Extract the [x, y] coordinate from the center of the cell holding the provided text.  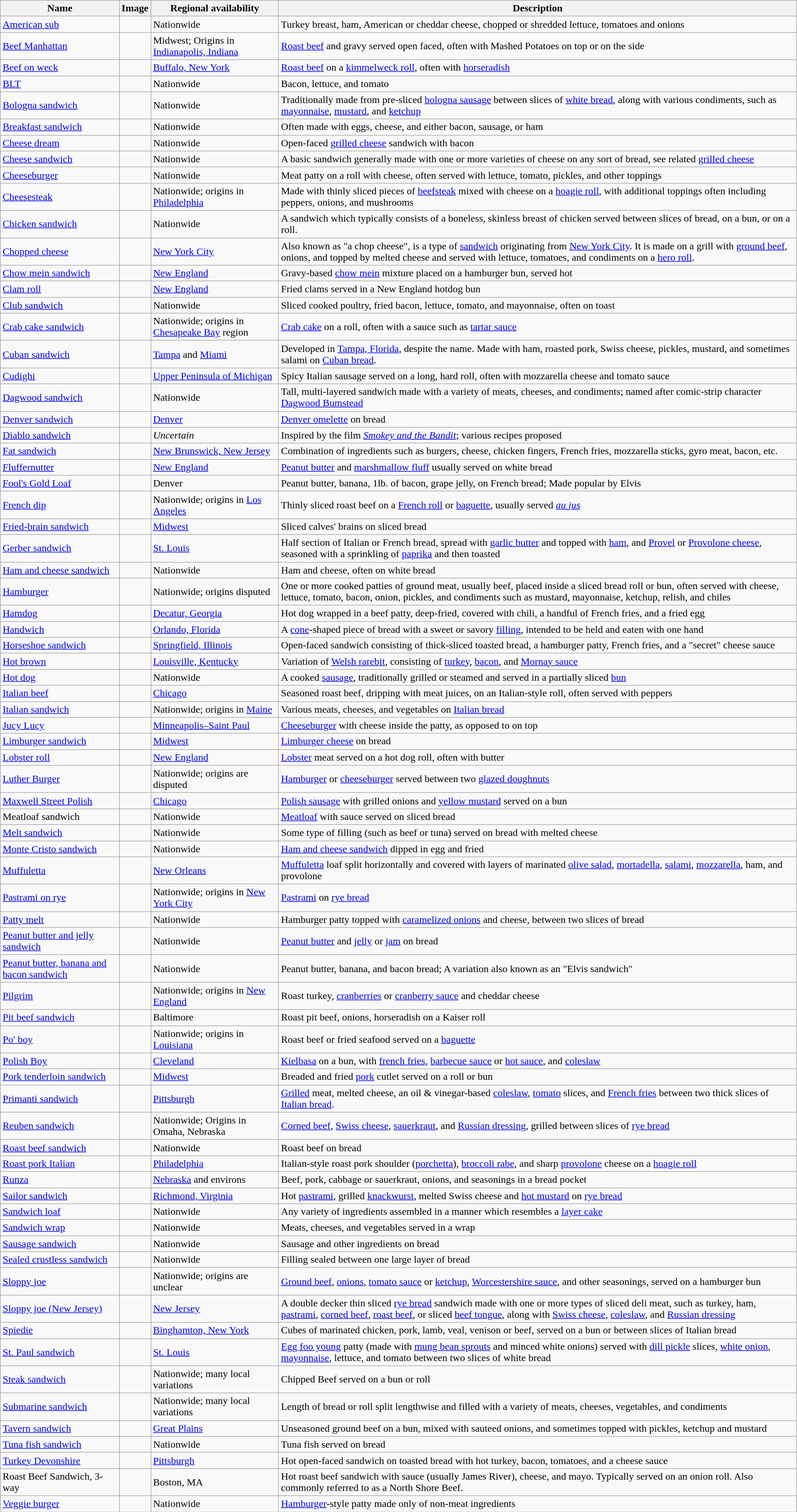
A cone-shaped piece of bread with a sweet or savory filling, intended to be held and eaten with one hand [538, 629]
Tuna fish sandwich [60, 1444]
New Jersey [215, 1308]
Chopped cheese [60, 251]
Open-faced grilled cheese sandwich with bacon [538, 143]
Nationwide; origins are unclear [215, 1282]
Horseshoe sandwich [60, 645]
Buffalo, New York [215, 68]
Combination of ingredients such as burgers, cheese, chicken fingers, French fries, mozzarella sticks, gyro meat, bacon, etc. [538, 451]
Breakfast sandwich [60, 127]
American sub [60, 24]
Chow mein sandwich [60, 273]
Limburger cheese on bread [538, 741]
Fat sandwich [60, 451]
Beef on weck [60, 68]
Sandwich wrap [60, 1228]
Springfield, Illinois [215, 645]
Some type of filling (such as beef or tuna) served on bread with melted cheese [538, 833]
Upper Peninsula of Michigan [215, 376]
Fried clams served in a New England hotdog bun [538, 289]
Club sandwich [60, 305]
Diablo sandwich [60, 435]
Handwich [60, 629]
Regional availability [215, 8]
Polish sausage with grilled onions and yellow mustard served on a bun [538, 801]
Roast beef and gravy served open faced, often with Mashed Potatoes on top or on the side [538, 46]
BLT [60, 84]
Hot dog wrapped in a beef patty, deep-fried, covered with chili, a handful of French fries, and a fried egg [538, 613]
Hot pastrami, grilled knackwurst, melted Swiss cheese and hot mustard on rye bread [538, 1195]
A sandwich which typically consists of a boneless, skinless breast of chicken served between slices of bread, on a bun, or on a roll. [538, 224]
Louisville, Kentucky [215, 661]
Grilled meat, melted cheese, an oil & vinegar-based coleslaw, tomato slices, and French fries between two thick slices of Italian bread. [538, 1098]
Muffuletta loaf split horizontally and covered with layers of marinated olive salad, mortadella, salami, mozzarella, ham, and provolone [538, 870]
Beef Manhattan [60, 46]
Denver sandwich [60, 419]
Sailor sandwich [60, 1195]
Italian sandwich [60, 709]
Bacon, lettuce, and tomato [538, 84]
Richmond, Virginia [215, 1195]
Hot brown [60, 661]
French dip [60, 505]
Reuben sandwich [60, 1126]
Peanut butter, banana, 1lb. of bacon, grape jelly, on French bread; Made popular by Elvis [538, 483]
Peanut butter and marshmallow fluff usually served on white bread [538, 467]
Variation of Welsh rarebit, consisting of turkey, bacon, and Mornay sauce [538, 661]
Inspired by the film Smokey and the Bandit; various recipes proposed [538, 435]
Nationwide; origins are disputed [215, 779]
Decatur, Georgia [215, 613]
Nebraska and environs [215, 1179]
Ham and cheese sandwich [60, 570]
Nationwide; origins in Philadelphia [215, 197]
Cheeseburger [60, 175]
Meatloaf with sauce served on sliced bread [538, 817]
Polish Boy [60, 1061]
Cheesesteak [60, 197]
Cuban sandwich [60, 354]
Name [60, 8]
Tall, multi-layered sandwich made with a variety of meats, cheeses, and condiments; named after comic-strip character Dagwood Bumstead [538, 398]
Tuna fish served on bread [538, 1444]
Crab cake on a roll, often with a sauce such as tartar sauce [538, 327]
A basic sandwich generally made with one or more varieties of cheese on any sort of bread, see related grilled cheese [538, 159]
Jucy Lucy [60, 725]
Fool's Gold Loaf [60, 483]
Ham and cheese sandwich dipped in egg and fried [538, 849]
Meatloaf sandwich [60, 817]
Veggie burger [60, 1504]
St. Paul sandwich [60, 1352]
Pastrami on rye bread [538, 898]
Sausage and other ingredients on bread [538, 1244]
Uncertain [215, 435]
Primanti sandwich [60, 1098]
Hot open-faced sandwich on toasted bread with hot turkey, bacon, tomatoes, and a cheese sauce [538, 1460]
New Orleans [215, 870]
Corned beef, Swiss cheese, sauerkraut, and Russian dressing, grilled between slices of rye bread [538, 1126]
Seasoned roast beef, dripping with meat juices, on an Italian-style roll, often served with peppers [538, 693]
Filling sealed between one large layer of bread [538, 1260]
Roast turkey, cranberries or cranberry sauce and cheddar cheese [538, 996]
Crab cake sandwich [60, 327]
Pit beef sandwich [60, 1018]
Often made with eggs, cheese, and either bacon, sausage, or ham [538, 127]
New York City [215, 251]
Peanut butter, banana, and bacon bread; A variation also known as an "Elvis sandwich" [538, 969]
Breaded and fried pork cutlet served on a roll or bun [538, 1077]
Cheeseburger with cheese inside the patty, as opposed to on top [538, 725]
Po' boy [60, 1039]
Nationwide; origins in Louisiana [215, 1039]
Ham and cheese, often on white bread [538, 570]
Beef, pork, cabbage or sauerkraut, onions, and seasonings in a bread pocket [538, 1179]
Spiedie [60, 1330]
Sealed crustless sandwich [60, 1260]
Lobster roll [60, 757]
Sliced calves' brains on sliced bread [538, 526]
Kielbasa on a bun, with french fries, barbecue sauce or hot sauce, and coleslaw [538, 1061]
Thinly sliced roast beef on a French roll or baguette, usually served au jus [538, 505]
Roast Beef Sandwich, 3-way [60, 1482]
Open-faced sandwich consisting of thick-sliced toasted bread, a hamburger patty, French fries, and a "secret" cheese sauce [538, 645]
Meats, cheeses, and vegetables served in a wrap [538, 1228]
Fluffernutter [60, 467]
Spicy Italian sausage served on a long, hard roll, often with mozzarella cheese and tomato sauce [538, 376]
Monte Cristo sandwich [60, 849]
Any variety of ingredients assembled in a manner which resembles a layer cake [538, 1212]
Roast pit beef, onions, horseradish on a Kaiser roll [538, 1018]
Hamburger patty topped with caramelized onions and cheese, between two slices of bread [538, 920]
Tavern sandwich [60, 1428]
Gravy-based chow mein mixture placed on a hamburger bun, served hot [538, 273]
Denver omelette on bread [538, 419]
Nationwide; origins in Maine [215, 709]
Pilgrim [60, 996]
Description [538, 8]
Maxwell Street Polish [60, 801]
Sandwich loaf [60, 1212]
Bologna sandwich [60, 105]
Minneapolis–Saint Paul [215, 725]
Philadelphia [215, 1163]
Unseasoned ground beef on a bun, mixed with sauteed onions, and sometimes topped with pickles, ketchup and mustard [538, 1428]
Sliced cooked poultry, fried bacon, lettuce, tomato, and mayonnaise, often on toast [538, 305]
Sloppy joe [60, 1282]
Various meats, cheeses, and vegetables on Italian bread [538, 709]
Image [135, 8]
Roast beef sandwich [60, 1147]
Roast pork Italian [60, 1163]
Roast beef on a kimmelweck roll, often with horseradish [538, 68]
Peanut butter and jelly sandwich [60, 941]
Italian beef [60, 693]
Melt sandwich [60, 833]
Boston, MA [215, 1482]
Gerber sandwich [60, 548]
Midwest; Origins in Indianapolis, Indiana [215, 46]
Lobster meat served on a hot dog roll, often with butter [538, 757]
Nationwide; origins in New England [215, 996]
Italian-style roast pork shoulder (porchetta), broccoli rabe, and sharp provolone cheese on a hoagie roll [538, 1163]
Roast beef on bread [538, 1147]
Sloppy joe (New Jersey) [60, 1308]
Peanut butter and jelly or jam on bread [538, 941]
Limburger sandwich [60, 741]
Patty melt [60, 920]
Cleveland [215, 1061]
Hamburger-style patty made only of non-meat ingredients [538, 1504]
Baltimore [215, 1018]
Length of bread or roll split lengthwise and filled with a variety of meats, cheeses, vegetables, and condiments [538, 1407]
Binghamton, New York [215, 1330]
Clam roll [60, 289]
Pork tenderloin sandwich [60, 1077]
Hot dog [60, 677]
Nationwide; origins disputed [215, 592]
Cheese sandwich [60, 159]
Nationwide; origins in Chesapeake Bay region [215, 327]
Hamburger [60, 592]
Ground beef, onions, tomato sauce or ketchup, Worcestershire sauce, and other seasonings, served on a hamburger bun [538, 1282]
Cheese dream [60, 143]
Hamburger or cheeseburger served between two glazed doughnuts [538, 779]
Pastrami on rye [60, 898]
Dagwood sandwich [60, 398]
Nationwide; origins in New York City [215, 898]
Chicken sandwich [60, 224]
Meat patty on a roll with cheese, often served with lettuce, tomato, pickles, and other toppings [538, 175]
Tampa and Miami [215, 354]
Great Plains [215, 1428]
Sausage sandwich [60, 1244]
New Brunswick, New Jersey [215, 451]
A cooked sausage, traditionally grilled or steamed and served in a partially sliced bun [538, 677]
Chipped Beef served on a bun or roll [538, 1379]
Cudighi [60, 376]
Developed in Tampa, Florida, despite the name. Made with ham, roasted pork, Swiss cheese, pickles, mustard, and sometimes salami on Cuban bread. [538, 354]
Cubes of marinated chicken, pork, lamb, veal, venison or beef, served on a bun or between slices of Italian bread [538, 1330]
Fried-brain sandwich [60, 526]
Turkey breast, ham, American or cheddar cheese, chopped or shredded lettuce, tomatoes and onions [538, 24]
Roast beef or fried seafood served on a baguette [538, 1039]
Submarine sandwich [60, 1407]
Runza [60, 1179]
Hamdog [60, 613]
Orlando, Florida [215, 629]
Peanut butter, banana and bacon sandwich [60, 969]
Luther Burger [60, 779]
Steak sandwich [60, 1379]
Turkey Devonshire [60, 1460]
Nationwide; Origins in Omaha, Nebraska [215, 1126]
Nationwide; origins in Los Angeles [215, 505]
Muffuletta [60, 870]
